Pinpoint the cell where the given text exists, returning its (x, y) midpoint coordinate. 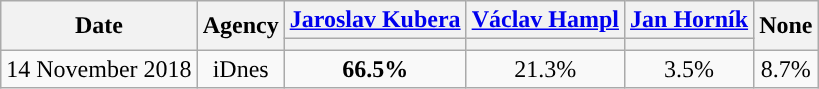
8.7% (786, 69)
iDnes (240, 69)
Date (99, 26)
66.5% (375, 69)
Agency (240, 26)
Václav Hampl (545, 20)
3.5% (690, 69)
Jan Horník (690, 20)
Jaroslav Kubera (375, 20)
None (786, 26)
21.3% (545, 69)
14 November 2018 (99, 69)
